Extract the (x, y) coordinate from the center of the cell holding the provided text.  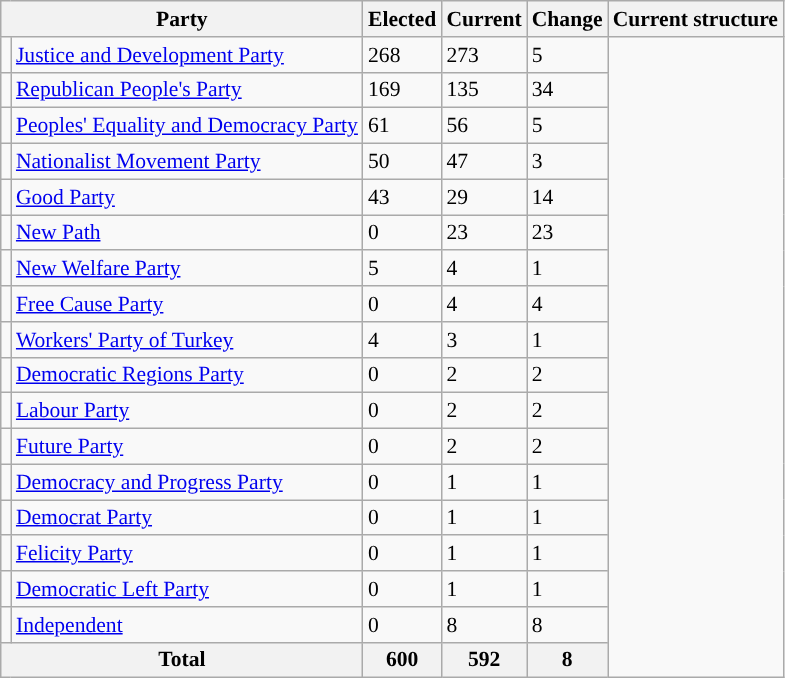
Future Party (187, 447)
135 (484, 90)
Total (182, 660)
Good Party (187, 197)
Elected (402, 19)
Democrat Party (187, 518)
169 (402, 90)
14 (568, 197)
Free Cause Party (187, 304)
273 (484, 55)
Party (182, 19)
29 (484, 197)
Independent (187, 625)
56 (484, 126)
50 (402, 162)
Current structure (696, 19)
Democratic Left Party (187, 589)
43 (402, 197)
Workers' Party of Turkey (187, 340)
New Path (187, 233)
47 (484, 162)
Labour Party (187, 411)
268 (402, 55)
600 (402, 660)
Nationalist Movement Party (187, 162)
592 (484, 660)
34 (568, 90)
Felicity Party (187, 554)
Republican People's Party (187, 90)
Current (484, 19)
New Welfare Party (187, 269)
Peoples' Equality and Democracy Party (187, 126)
61 (402, 126)
Democracy and Progress Party (187, 482)
Democratic Regions Party (187, 375)
Justice and Development Party (187, 55)
Change (568, 19)
